Find where the given text appears and provide that cell's center as [x, y] coordinate. 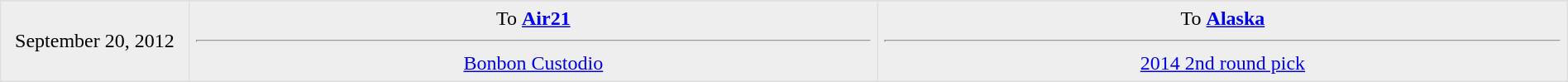
September 20, 2012 [94, 41]
To Alaska2014 2nd round pick [1223, 41]
To Air21Bonbon Custodio [533, 41]
